Determine the [X, Y] coordinate at the center of the cell enclosing the given text.  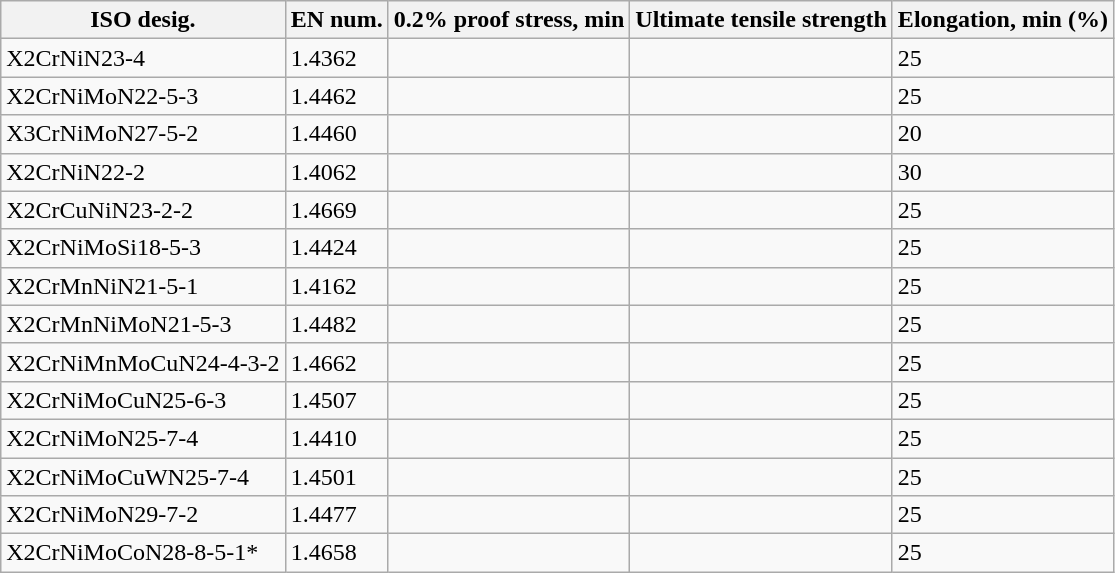
X2CrNiMoCoN28-8-5-1* [143, 553]
EN num. [336, 20]
1.4507 [336, 400]
X2CrNiMnMoCuN24-4-3-2 [143, 362]
1.4062 [336, 172]
1.4424 [336, 248]
1.4362 [336, 58]
X2CrCuNiN23-2-2 [143, 210]
X3CrNiMoN27-5-2 [143, 134]
1.4662 [336, 362]
1.4482 [336, 324]
X2CrNiMoCuN25-6-3 [143, 400]
1.4669 [336, 210]
X2CrNiMoN22-5-3 [143, 96]
0.2% proof stress, min [509, 20]
X2CrNiMoCuWN25-7-4 [143, 477]
Elongation, min (%) [1002, 20]
X2CrNiMoSi18-5-3 [143, 248]
1.4462 [336, 96]
1.4162 [336, 286]
1.4501 [336, 477]
ISO desig. [143, 20]
Ultimate tensile strength [762, 20]
1.4410 [336, 438]
X2CrNiMoN29-7-2 [143, 515]
30 [1002, 172]
1.4658 [336, 553]
20 [1002, 134]
1.4477 [336, 515]
1.4460 [336, 134]
X2CrNiN22-2 [143, 172]
X2CrNiN23-4 [143, 58]
X2CrMnNiN21-5-1 [143, 286]
X2CrNiMoN25-7-4 [143, 438]
X2CrMnNiMoN21-5-3 [143, 324]
